Search for the cell housing the specified text and yield its (X, Y) center coordinate. 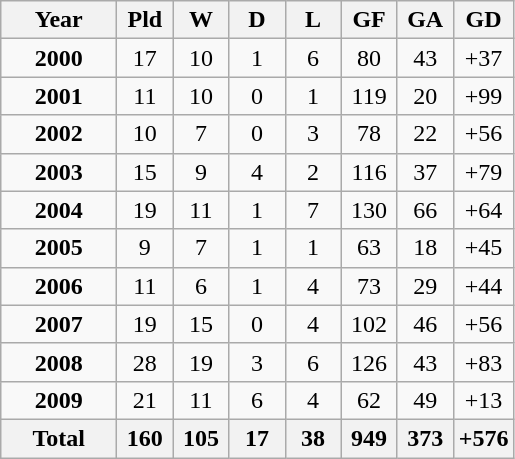
2002 (59, 134)
2009 (59, 400)
66 (425, 210)
W (201, 20)
29 (425, 286)
Total (59, 438)
+37 (484, 58)
+45 (484, 248)
2006 (59, 286)
GA (425, 20)
949 (369, 438)
73 (369, 286)
Pld (145, 20)
80 (369, 58)
49 (425, 400)
+99 (484, 96)
119 (369, 96)
+79 (484, 172)
37 (425, 172)
160 (145, 438)
63 (369, 248)
38 (313, 438)
130 (369, 210)
46 (425, 324)
+576 (484, 438)
373 (425, 438)
+64 (484, 210)
+83 (484, 362)
2008 (59, 362)
116 (369, 172)
Year (59, 20)
D (257, 20)
+13 (484, 400)
GF (369, 20)
2007 (59, 324)
L (313, 20)
2 (313, 172)
102 (369, 324)
105 (201, 438)
2003 (59, 172)
+44 (484, 286)
21 (145, 400)
2005 (59, 248)
18 (425, 248)
2000 (59, 58)
28 (145, 362)
62 (369, 400)
126 (369, 362)
22 (425, 134)
2001 (59, 96)
2004 (59, 210)
20 (425, 96)
78 (369, 134)
GD (484, 20)
